Find where the given text appears and provide that cell's center as (X, Y) coordinate. 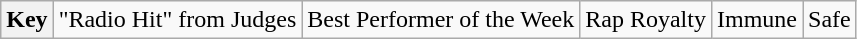
Best Performer of the Week (441, 20)
Key (27, 20)
"Radio Hit" from Judges (178, 20)
Immune (756, 20)
Rap Royalty (646, 20)
Safe (829, 20)
